Determine the [X, Y] coordinate at the center of the cell enclosing the given text.  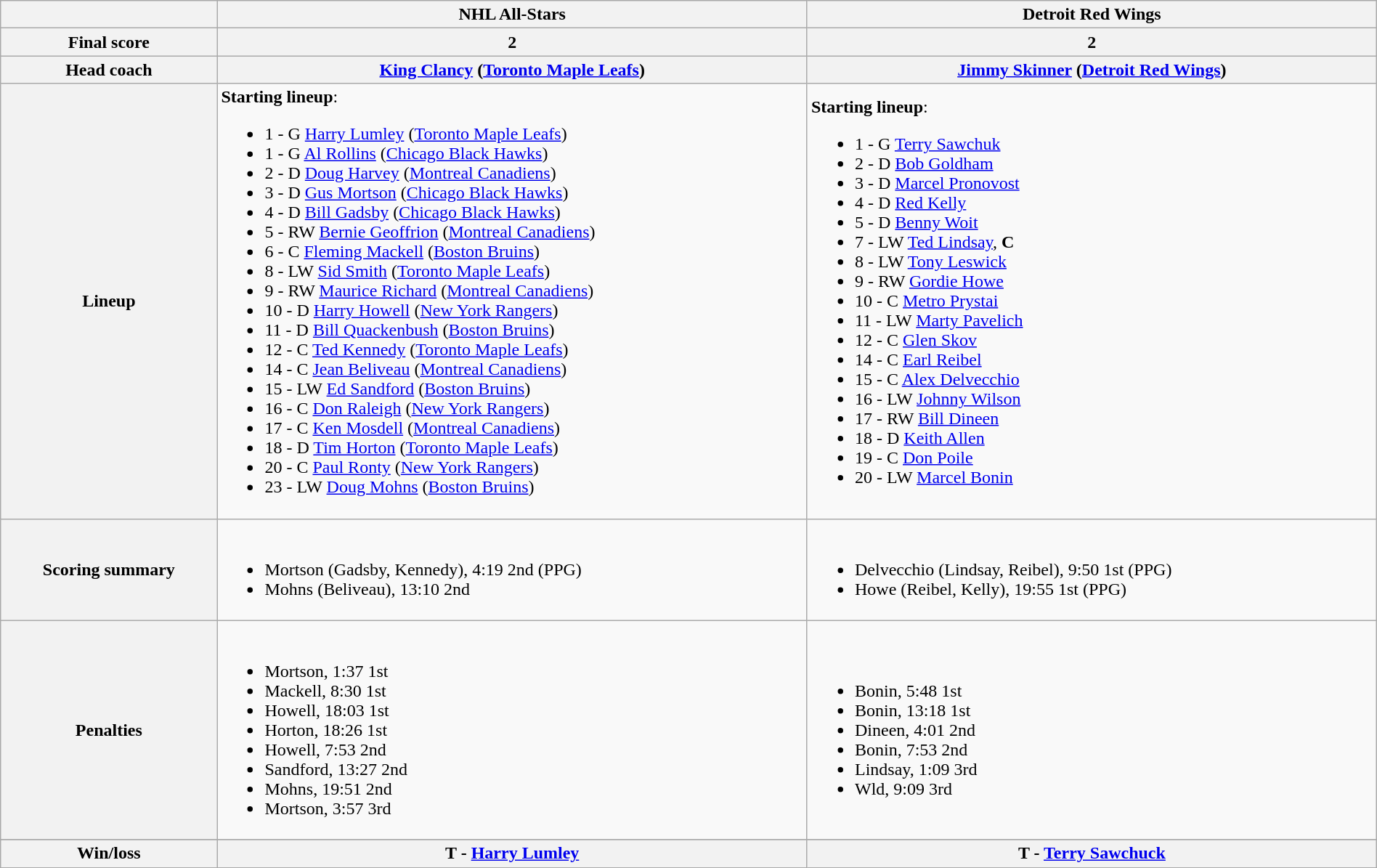
Mortson (Gadsby, Kennedy), 4:19 2nd (PPG)Mohns (Beliveau), 13:10 2nd [513, 569]
King Clancy (Toronto Maple Leafs) [513, 70]
Jimmy Skinner (Detroit Red Wings) [1092, 70]
Final score [109, 42]
T - Harry Lumley [513, 853]
Detroit Red Wings [1092, 15]
Bonin, 5:48 1stBonin, 13:18 1stDineen, 4:01 2ndBonin, 7:53 2ndLindsay, 1:09 3rdWld, 9:09 3rd [1092, 730]
Head coach [109, 70]
Delvecchio (Lindsay, Reibel), 9:50 1st (PPG)Howe (Reibel, Kelly), 19:55 1st (PPG) [1092, 569]
NHL All-Stars [513, 15]
T - Terry Sawchuck [1092, 853]
Mortson, 1:37 1stMackell, 8:30 1stHowell, 18:03 1stHorton, 18:26 1stHowell, 7:53 2ndSandford, 13:27 2ndMohns, 19:51 2ndMortson, 3:57 3rd [513, 730]
Scoring summary [109, 569]
Penalties [109, 730]
Win/loss [109, 853]
Lineup [109, 301]
